Return the (x, y) coordinate for the center point of the cell that contains the specified text.  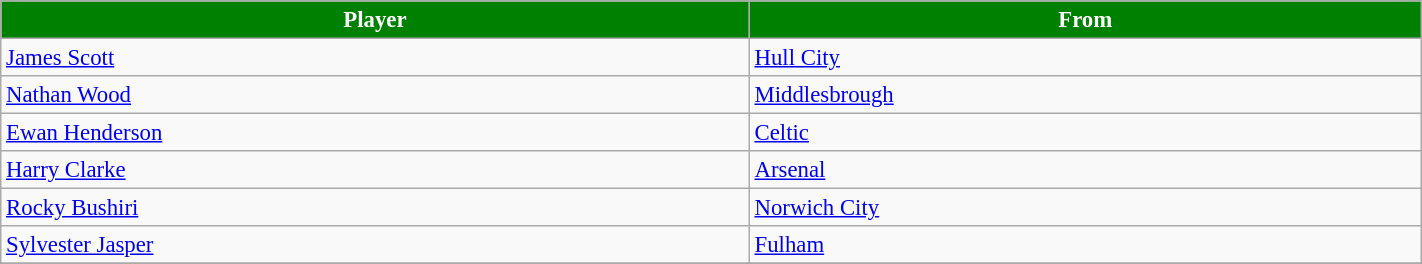
Nathan Wood (375, 95)
From (1085, 20)
Hull City (1085, 58)
Middlesbrough (1085, 95)
Rocky Bushiri (375, 208)
James Scott (375, 58)
Ewan Henderson (375, 133)
Fulham (1085, 245)
Player (375, 20)
Celtic (1085, 133)
Norwich City (1085, 208)
Sylvester Jasper (375, 245)
Arsenal (1085, 170)
Harry Clarke (375, 170)
